Identify which cell holds the provided text, then report its [X, Y] central coordinate. 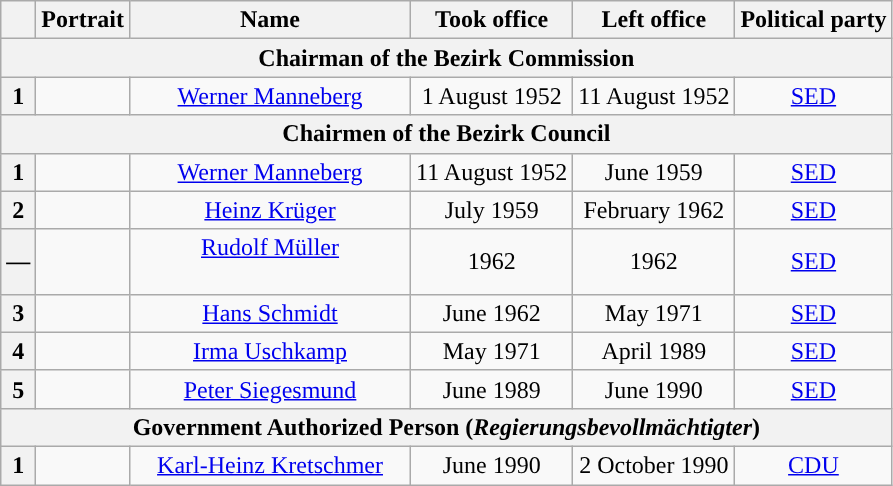
Irma Uschkamp [270, 351]
June 1959 [654, 172]
April 1989 [654, 351]
June 1989 [492, 389]
Peter Siegesmund [270, 389]
July 1959 [492, 210]
Heinz Krüger [270, 210]
Left office [654, 20]
1 August 1952 [492, 96]
Chairmen of the Bezirk Council [446, 134]
2 [18, 210]
Government Authorized Person (Regierungsbevollmächtigter) [446, 427]
CDU [814, 465]
5 [18, 389]
— [18, 262]
Name [270, 20]
June 1962 [492, 313]
Karl-Heinz Kretschmer [270, 465]
Chairman of the Bezirk Commission [446, 58]
Portrait [83, 20]
4 [18, 351]
Took office [492, 20]
Political party [814, 20]
February 1962 [654, 210]
Rudolf Müller [270, 262]
2 October 1990 [654, 465]
Hans Schmidt [270, 313]
3 [18, 313]
